Provide the (x, y) coordinate of the cell's center where the given text is located.  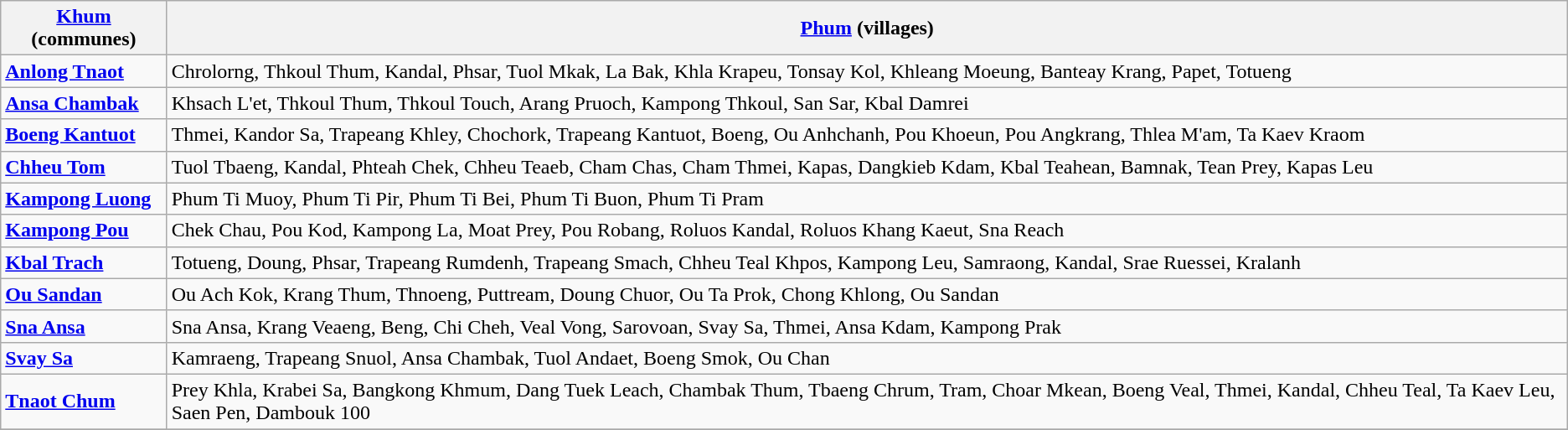
Boeng Kantuot (84, 135)
Ou Ach Kok, Krang Thum, Thnoeng, Puttream, Doung Chuor, Ou Ta Prok, Chong Khlong, Ou Sandan (867, 294)
Totueng, Doung, Phsar, Trapeang Rumdenh, Trapeang Smach, Chheu Teal Khpos, Kampong Leu, Samraong, Kandal, Srae Ruessei, Kralanh (867, 262)
Kampong Luong (84, 199)
Anlong Tnaot (84, 71)
Khsach L'et, Thkoul Thum, Thkoul Touch, Arang Pruoch, Kampong Thkoul, San Sar, Kbal Damrei (867, 103)
Kampong Pou (84, 231)
Ou Sandan (84, 294)
Khum (communes) (84, 28)
Phum (villages) (867, 28)
Sna Ansa (84, 326)
Svay Sa (84, 358)
Chrolorng, Thkoul Thum, Kandal, Phsar, Tuol Mkak, La Bak, Khla Krapeu, Tonsay Kol, Khleang Moeung, Banteay Krang, Papet, Totueng (867, 71)
Kbal Trach (84, 262)
Chheu Tom (84, 167)
Thmei, Kandor Sa, Trapeang Khley, Chochork, Trapeang Kantuot, Boeng, Ou Anhchanh, Pou Khoeun, Pou Angkrang, Thlea M'am, Ta Kaev Kraom (867, 135)
Phum Ti Muoy, Phum Ti Pir, Phum Ti Bei, Phum Ti Buon, Phum Ti Pram (867, 199)
Ansa Chambak (84, 103)
Tuol Tbaeng, Kandal, Phteah Chek, Chheu Teaeb, Cham Chas, Cham Thmei, Kapas, Dangkieb Kdam, Kbal Teahean, Bamnak, Tean Prey, Kapas Leu (867, 167)
Tnaot Chum (84, 401)
Chek Chau, Pou Kod, Kampong La, Moat Prey, Pou Robang, Roluos Kandal, Roluos Khang Kaeut, Sna Reach (867, 231)
Kamraeng, Trapeang Snuol, Ansa Chambak, Tuol Andaet, Boeng Smok, Ou Chan (867, 358)
Sna Ansa, Krang Veaeng, Beng, Chi Cheh, Veal Vong, Sarovoan, Svay Sa, Thmei, Ansa Kdam, Kampong Prak (867, 326)
